Scan for the cell matching the given text and deliver its (x, y) coordinate at center. 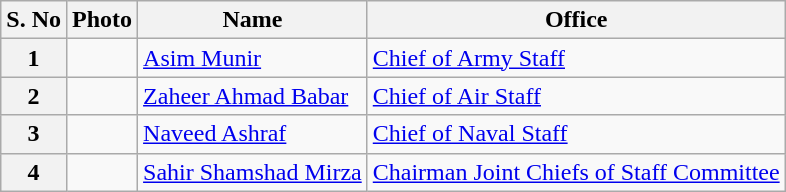
1 (34, 58)
Photo (102, 20)
Office (576, 20)
Chairman Joint Chiefs of Staff Committee (576, 172)
Zaheer Ahmad Babar (253, 96)
Name (253, 20)
Chief of Air Staff (576, 96)
Asim Munir (253, 58)
Chief of Naval Staff (576, 134)
4 (34, 172)
Sahir Shamshad Mirza (253, 172)
3 (34, 134)
2 (34, 96)
Chief of Army Staff (576, 58)
S. No (34, 20)
Naveed Ashraf (253, 134)
